Scan for the cell matching the given text and deliver its (x, y) coordinate at center. 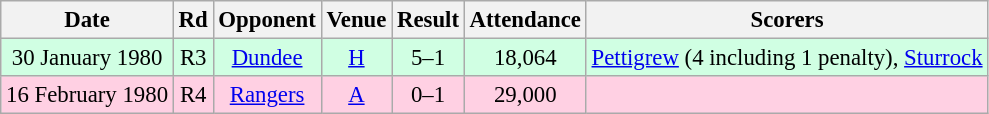
29,000 (525, 95)
R3 (193, 58)
Opponent (267, 20)
Venue (356, 20)
Result (428, 20)
Scorers (787, 20)
H (356, 58)
18,064 (525, 58)
R4 (193, 95)
Pettigrew (4 including 1 penalty), Sturrock (787, 58)
A (356, 95)
16 February 1980 (88, 95)
30 January 1980 (88, 58)
Dundee (267, 58)
Rd (193, 20)
Rangers (267, 95)
0–1 (428, 95)
5–1 (428, 58)
Attendance (525, 20)
Date (88, 20)
